Determine the (X, Y) coordinate at the center of the cell enclosing the given text.  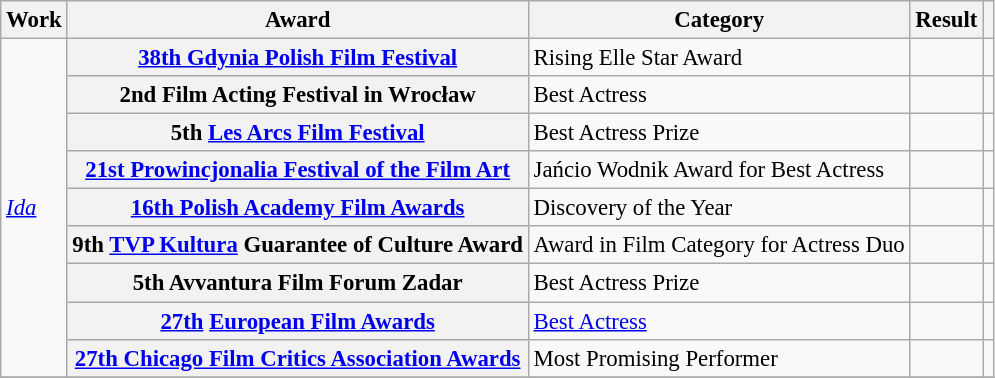
Jańcio Wodnik Award for Best Actress (719, 170)
Work (34, 20)
9th TVP Kultura Guarantee of Culture Award (298, 245)
Most Promising Performer (719, 358)
Result (946, 20)
16th Polish Academy Film Awards (298, 208)
27th Chicago Film Critics Association Awards (298, 358)
5th Les Arcs Film Festival (298, 133)
27th European Film Awards (298, 321)
21st Prowincjonalia Festival of the Film Art (298, 170)
Rising Elle Star Award (719, 58)
Award in Film Category for Actress Duo (719, 245)
5th Avvantura Film Forum Zadar (298, 283)
Discovery of the Year (719, 208)
Award (298, 20)
Category (719, 20)
Ida (34, 208)
2nd Film Acting Festival in Wrocław (298, 95)
38th Gdynia Polish Film Festival (298, 58)
